Provide the [x, y] coordinate of the cell's center where the given text is located.  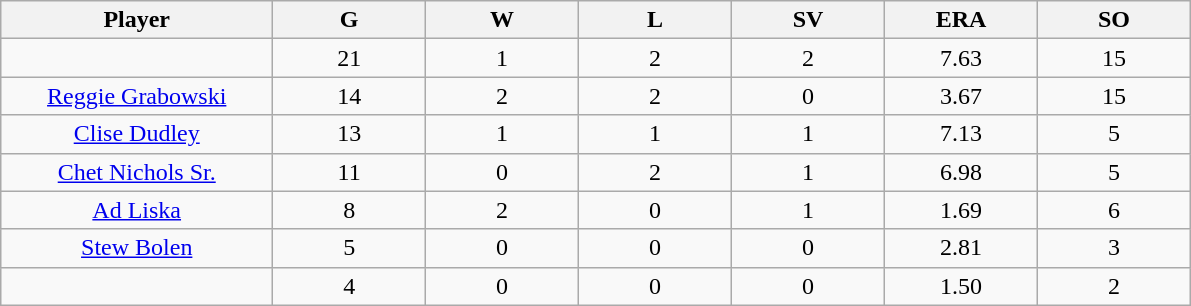
3 [1114, 248]
7.13 [960, 134]
6 [1114, 210]
Stew Bolen [137, 248]
3.67 [960, 96]
13 [350, 134]
L [656, 20]
14 [350, 96]
1.69 [960, 210]
1.50 [960, 286]
7.63 [960, 58]
8 [350, 210]
Player [137, 20]
21 [350, 58]
Clise Dudley [137, 134]
Reggie Grabowski [137, 96]
ERA [960, 20]
11 [350, 172]
Chet Nichols Sr. [137, 172]
Ad Liska [137, 210]
W [502, 20]
4 [350, 286]
2.81 [960, 248]
6.98 [960, 172]
G [350, 20]
SV [808, 20]
SO [1114, 20]
